Capture the cell that displays the provided text and extract its (X, Y) central coordinate. 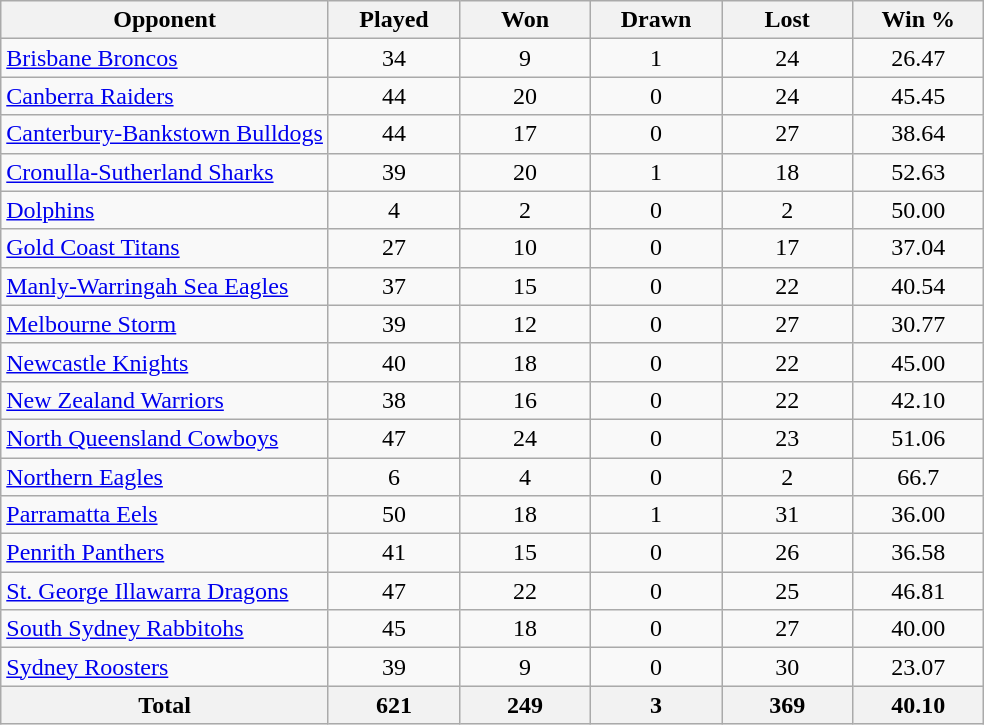
621 (394, 705)
26 (788, 553)
Melbourne Storm (165, 324)
Opponent (165, 20)
40.10 (918, 705)
New Zealand Warriors (165, 400)
40 (394, 362)
St. George Illawarra Dragons (165, 591)
Dolphins (165, 210)
6 (394, 477)
30 (788, 667)
Canterbury-Bankstown Bulldogs (165, 134)
Played (394, 20)
Northern Eagles (165, 477)
Manly-Warringah Sea Eagles (165, 286)
34 (394, 58)
42.10 (918, 400)
369 (788, 705)
40.00 (918, 629)
51.06 (918, 438)
Drawn (656, 20)
45.45 (918, 96)
38 (394, 400)
12 (526, 324)
26.47 (918, 58)
50.00 (918, 210)
Newcastle Knights (165, 362)
Sydney Roosters (165, 667)
45 (394, 629)
Canberra Raiders (165, 96)
249 (526, 705)
23.07 (918, 667)
52.63 (918, 172)
37.04 (918, 248)
Total (165, 705)
South Sydney Rabbitohs (165, 629)
Brisbane Broncos (165, 58)
38.64 (918, 134)
Gold Coast Titans (165, 248)
25 (788, 591)
10 (526, 248)
Win % (918, 20)
Parramatta Eels (165, 515)
36.58 (918, 553)
16 (526, 400)
North Queensland Cowboys (165, 438)
36.00 (918, 515)
23 (788, 438)
30.77 (918, 324)
Lost (788, 20)
Cronulla-Sutherland Sharks (165, 172)
Won (526, 20)
31 (788, 515)
40.54 (918, 286)
Penrith Panthers (165, 553)
41 (394, 553)
37 (394, 286)
45.00 (918, 362)
50 (394, 515)
3 (656, 705)
46.81 (918, 591)
66.7 (918, 477)
